Determine the [x, y] coordinate at the center of the cell enclosing the given text.  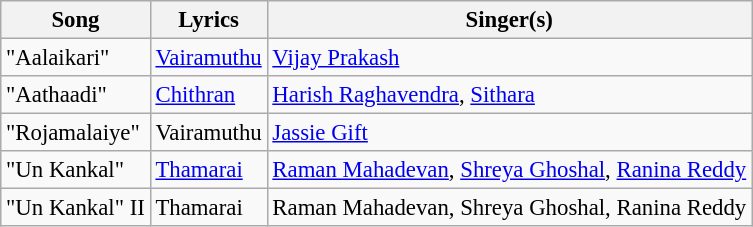
Harish Raghavendra, Sithara [509, 95]
"Un Kankal" [76, 170]
"Aathaadi" [76, 95]
"Aalaikari" [76, 58]
Song [76, 20]
Jassie Gift [509, 133]
"Un Kankal" II [76, 208]
"Rojamalaiye" [76, 133]
Vijay Prakash [509, 58]
Singer(s) [509, 20]
Chithran [208, 95]
Lyrics [208, 20]
